Locate the cell with the specified text and output its (X, Y) center coordinate. 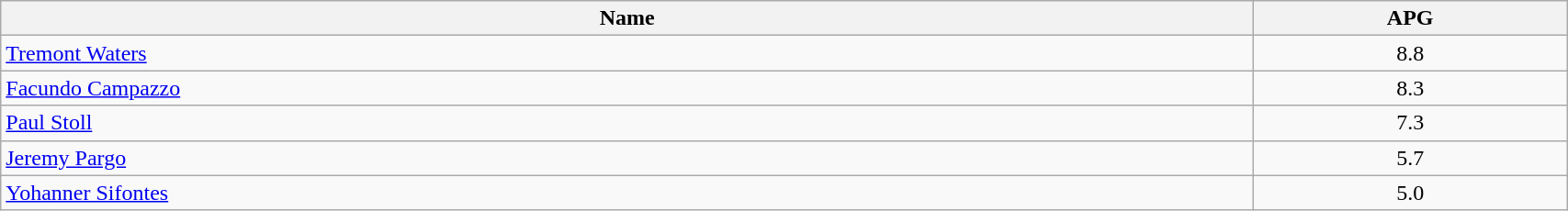
Name (627, 18)
5.0 (1411, 193)
APG (1411, 18)
Facundo Campazzo (627, 88)
Jeremy Pargo (627, 158)
Yohanner Sifontes (627, 193)
7.3 (1411, 123)
Tremont Waters (627, 53)
5.7 (1411, 158)
Paul Stoll (627, 123)
8.8 (1411, 53)
8.3 (1411, 88)
